Detect which cell encompasses the target text, then output its [x, y] center coordinate. 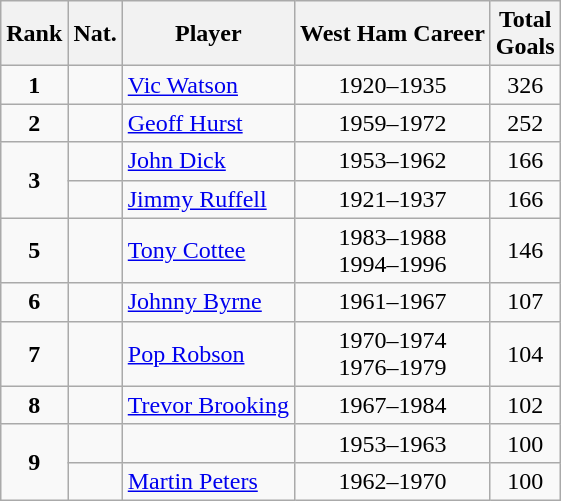
West Ham Career [392, 34]
1959–1972 [392, 123]
8 [34, 405]
5 [34, 250]
Nat. [95, 34]
Player [208, 34]
9 [34, 462]
Tony Cottee [208, 250]
Pop Robson [208, 354]
1962–1970 [392, 481]
Rank [34, 34]
Vic Watson [208, 85]
Trevor Brooking [208, 405]
1961–1967 [392, 302]
1967–1984 [392, 405]
1920–1935 [392, 85]
1953–1962 [392, 161]
107 [525, 302]
Total Goals [525, 34]
7 [34, 354]
Martin Peters [208, 481]
1 [34, 85]
Johnny Byrne [208, 302]
252 [525, 123]
3 [34, 180]
1983–19881994–1996 [392, 250]
Geoff Hurst [208, 123]
146 [525, 250]
John Dick [208, 161]
102 [525, 405]
1953–1963 [392, 443]
104 [525, 354]
1970–19741976–1979 [392, 354]
Jimmy Ruffell [208, 199]
6 [34, 302]
2 [34, 123]
326 [525, 85]
1921–1937 [392, 199]
